From the cell containing the given text, extract its center point as [X, Y] coordinate. 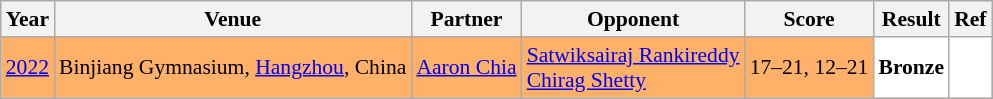
2022 [28, 68]
Score [810, 19]
Venue [232, 19]
Year [28, 19]
Satwiksairaj Rankireddy Chirag Shetty [634, 68]
17–21, 12–21 [810, 68]
Result [911, 19]
Binjiang Gymnasium, Hangzhou, China [232, 68]
Bronze [911, 68]
Ref [970, 19]
Aaron Chia [466, 68]
Opponent [634, 19]
Partner [466, 19]
